Capture the cell that displays the provided text and extract its (x, y) central coordinate. 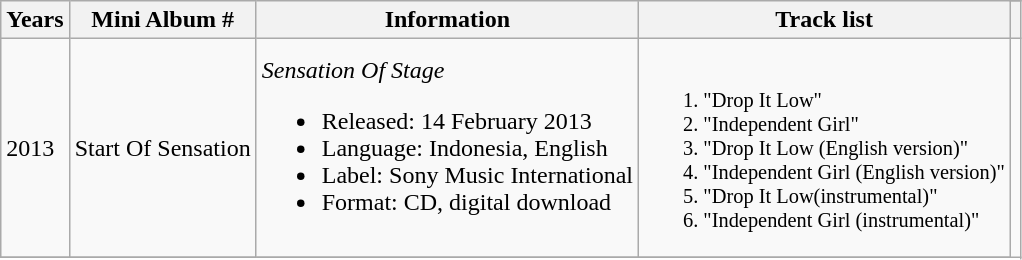
Mini Album # (162, 20)
Start Of Sensation (162, 148)
Information (447, 20)
Track list (824, 20)
Years (35, 20)
Sensation Of Stage Released: 14 February 2013Language: Indonesia, EnglishLabel: Sony Music InternationalFormat: CD, digital download (447, 148)
2013 (35, 148)
